Detect which cell encompasses the target text, then output its (X, Y) center coordinate. 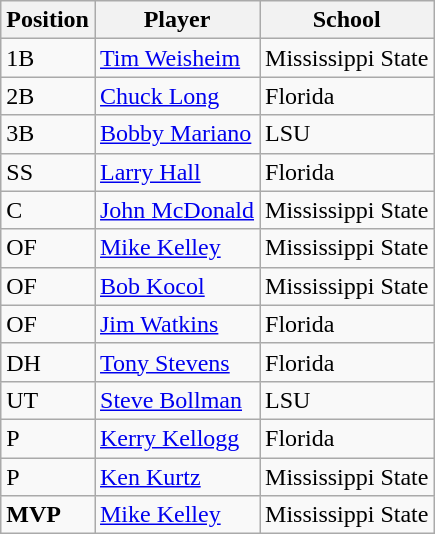
MVP (48, 515)
Bob Kocol (176, 286)
1B (48, 58)
Bobby Mariano (176, 134)
Kerry Kellogg (176, 438)
DH (48, 362)
Tim Weisheim (176, 58)
Chuck Long (176, 96)
2B (48, 96)
3B (48, 134)
Ken Kurtz (176, 477)
Steve Bollman (176, 400)
UT (48, 400)
SS (48, 172)
Position (48, 20)
Jim Watkins (176, 324)
Tony Stevens (176, 362)
Player (176, 20)
John McDonald (176, 210)
School (347, 20)
Larry Hall (176, 172)
C (48, 210)
